Determine the [X, Y] coordinate at the center of the cell enclosing the given text.  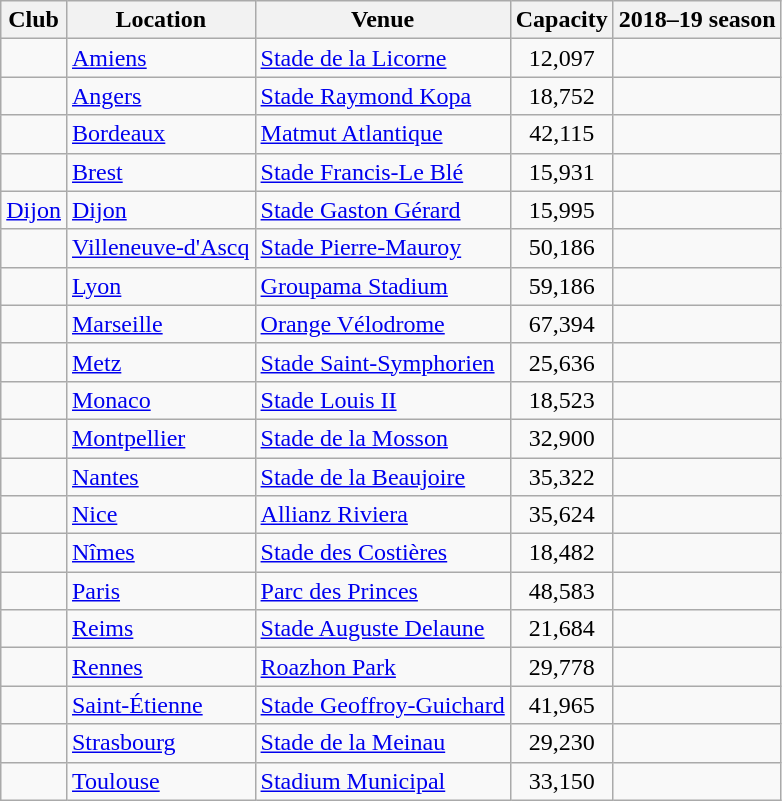
Saint-Étienne [160, 705]
Brest [160, 172]
Stade Raymond Kopa [382, 96]
15,931 [562, 172]
Amiens [160, 58]
Stade de la Meinau [382, 743]
29,778 [562, 667]
35,624 [562, 515]
Toulouse [160, 781]
Metz [160, 362]
Nîmes [160, 553]
29,230 [562, 743]
2018–19 season [697, 20]
Strasbourg [160, 743]
Stade de la Licorne [382, 58]
Lyon [160, 286]
Stade Geoffroy-Guichard [382, 705]
Venue [382, 20]
59,186 [562, 286]
Location [160, 20]
Stade de la Beaujoire [382, 477]
Paris [160, 591]
Stade de la Mosson [382, 438]
Rennes [160, 667]
18,523 [562, 400]
Parc des Princes [382, 591]
Matmut Atlantique [382, 134]
Stade des Costières [382, 553]
Club [34, 20]
15,995 [562, 210]
41,965 [562, 705]
Villeneuve-d'Ascq [160, 248]
Orange Vélodrome [382, 324]
Stadium Municipal [382, 781]
50,186 [562, 248]
18,752 [562, 96]
18,482 [562, 553]
12,097 [562, 58]
Capacity [562, 20]
Montpellier [160, 438]
Stade Gaston Gérard [382, 210]
Nice [160, 515]
25,636 [562, 362]
32,900 [562, 438]
33,150 [562, 781]
21,684 [562, 629]
Nantes [160, 477]
Stade Francis-Le Blé [382, 172]
35,322 [562, 477]
Groupama Stadium [382, 286]
Bordeaux [160, 134]
Monaco [160, 400]
Marseille [160, 324]
Stade Saint-Symphorien [382, 362]
Stade Auguste Delaune [382, 629]
Angers [160, 96]
Allianz Riviera [382, 515]
Roazhon Park [382, 667]
48,583 [562, 591]
42,115 [562, 134]
Reims [160, 629]
67,394 [562, 324]
Stade Louis II [382, 400]
Stade Pierre-Mauroy [382, 248]
